Search for the cell housing the specified text and yield its (x, y) center coordinate. 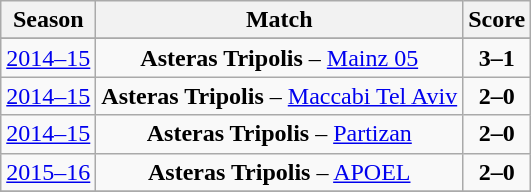
Asteras Tripolis – APOEL (280, 172)
Asteras Tripolis – Maccabi Tel Aviv (280, 96)
Season (48, 20)
Asteras Tripolis – Partizan (280, 134)
2015–16 (48, 172)
Asteras Tripolis – Mainz 05 (280, 58)
Match (280, 20)
Score (497, 20)
3–1 (497, 58)
